Capture the cell that displays the provided text and extract its (x, y) central coordinate. 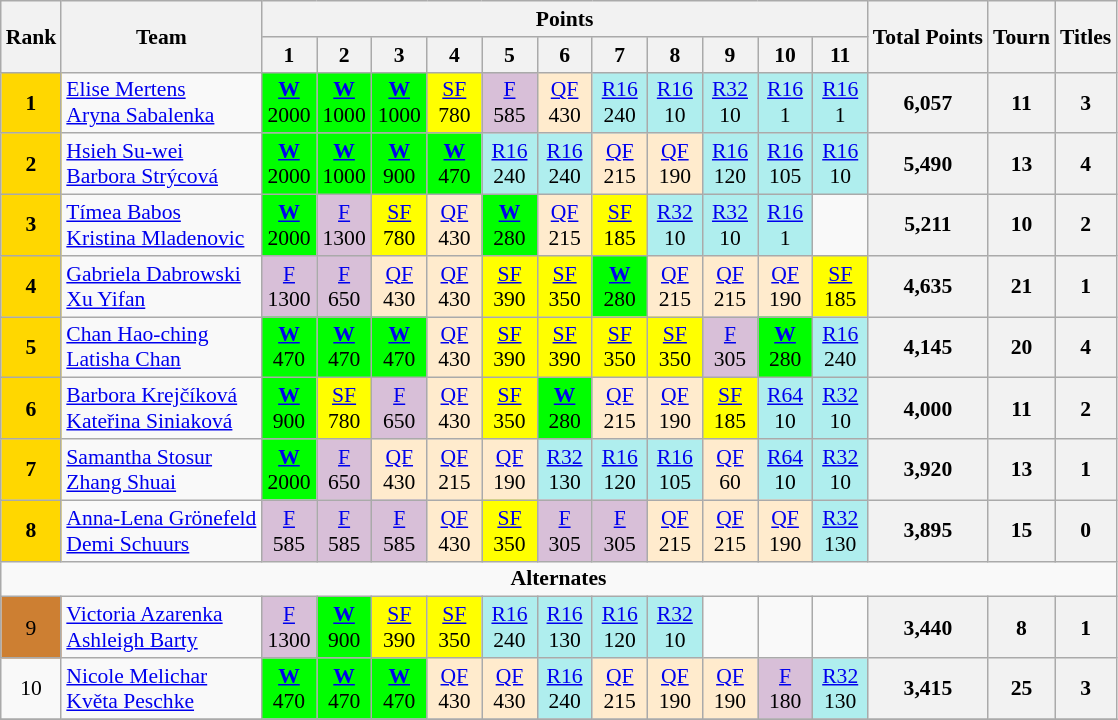
25 (1022, 688)
Team (161, 36)
Points (564, 19)
Hsieh Su-wei Barbora Strýcová (161, 164)
4,000 (928, 408)
6,057 (928, 102)
4,635 (928, 286)
Victoria Azarenka Ashleigh Barty (161, 628)
3,895 (928, 530)
Elise Mertens Aryna Sabalenka (161, 102)
Chan Hao-ching Latisha Chan (161, 348)
5,490 (928, 164)
Alternates (559, 579)
5,211 (928, 226)
0 (1086, 530)
3,415 (928, 688)
QF60 (730, 470)
3,440 (928, 628)
Tourn (1022, 36)
Gabriela Dabrowski Xu Yifan (161, 286)
Titles (1086, 36)
Samantha Stosur Zhang Shuai (161, 470)
20 (1022, 348)
Nicole Melichar Květa Peschke (161, 688)
F180 (786, 688)
4,145 (928, 348)
R16130 (564, 628)
Total Points (928, 36)
Anna-Lena Grönefeld Demi Schuurs (161, 530)
3,920 (928, 470)
Barbora Krejčíková Kateřina Siniaková (161, 408)
Tímea Babos Kristina Mladenovic (161, 226)
Rank (32, 36)
15 (1022, 530)
21 (1022, 286)
